From the cell containing the given text, extract its center point as [X, Y] coordinate. 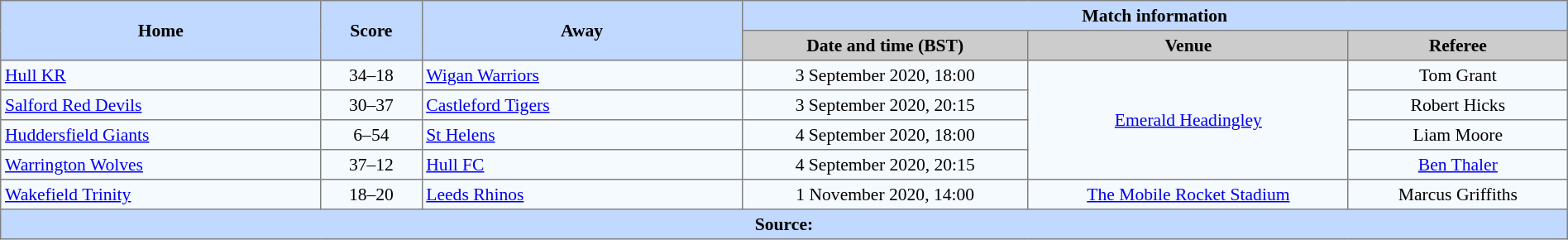
34–18 [371, 75]
Referee [1457, 46]
Emerald Headingley [1188, 120]
Warrington Wolves [160, 165]
St Helens [582, 135]
6–54 [371, 135]
Leeds Rhinos [582, 194]
3 September 2020, 18:00 [885, 75]
4 September 2020, 18:00 [885, 135]
The Mobile Rocket Stadium [1188, 194]
Ben Thaler [1457, 165]
Tom Grant [1457, 75]
Robert Hicks [1457, 105]
Wakefield Trinity [160, 194]
Match information [1154, 16]
30–37 [371, 105]
Venue [1188, 46]
37–12 [371, 165]
3 September 2020, 20:15 [885, 105]
Away [582, 31]
Score [371, 31]
4 September 2020, 20:15 [885, 165]
18–20 [371, 194]
Date and time (BST) [885, 46]
Huddersfield Giants [160, 135]
Marcus Griffiths [1457, 194]
Source: [784, 224]
Salford Red Devils [160, 105]
Castleford Tigers [582, 105]
Hull FC [582, 165]
Home [160, 31]
1 November 2020, 14:00 [885, 194]
Wigan Warriors [582, 75]
Hull KR [160, 75]
Liam Moore [1457, 135]
